Determine the (x, y) coordinate at the center of the cell enclosing the given text.  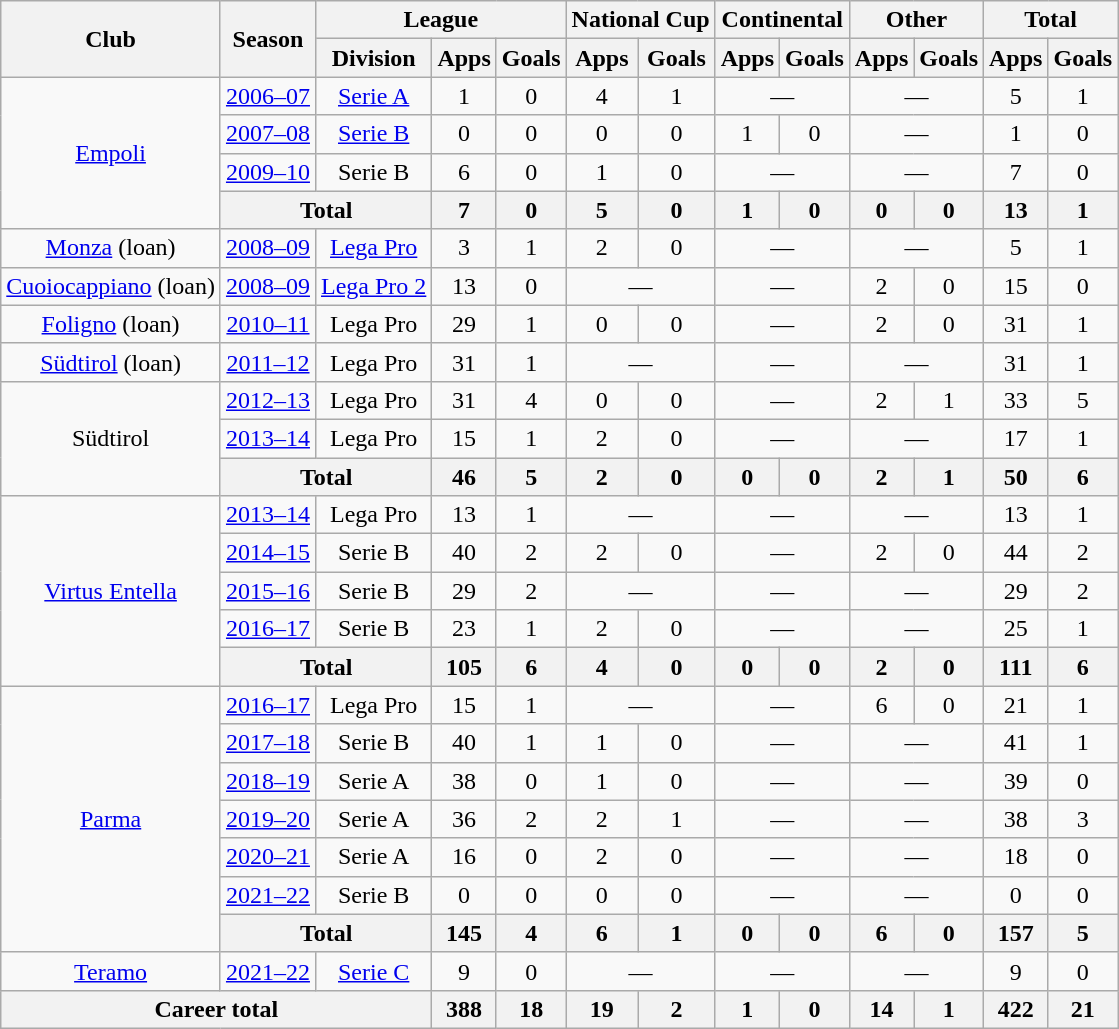
Career total (216, 1009)
2020–21 (268, 857)
Teramo (111, 971)
14 (881, 1009)
17 (1016, 438)
2019–20 (268, 819)
105 (464, 667)
Other (916, 20)
2014–15 (268, 553)
46 (464, 477)
23 (464, 629)
33 (1016, 400)
National Cup (640, 20)
Club (111, 39)
Südtirol (111, 438)
Empoli (111, 153)
Continental (782, 20)
2015–16 (268, 591)
Season (268, 39)
2018–19 (268, 781)
League (440, 20)
16 (464, 857)
Serie C (373, 971)
145 (464, 933)
Virtus Entella (111, 591)
2006–07 (268, 96)
2010–11 (268, 324)
41 (1016, 743)
Cuoiocappiano (loan) (111, 286)
2009–10 (268, 172)
2012–13 (268, 400)
2017–18 (268, 743)
50 (1016, 477)
19 (602, 1009)
44 (1016, 553)
25 (1016, 629)
Parma (111, 819)
2011–12 (268, 362)
111 (1016, 667)
Division (373, 58)
Lega Pro 2 (373, 286)
2007–08 (268, 134)
422 (1016, 1009)
39 (1016, 781)
388 (464, 1009)
157 (1016, 933)
36 (464, 819)
Südtirol (loan) (111, 362)
Monza (loan) (111, 248)
Foligno (loan) (111, 324)
